Provide the [X, Y] coordinate of the cell's center where the given text is located.  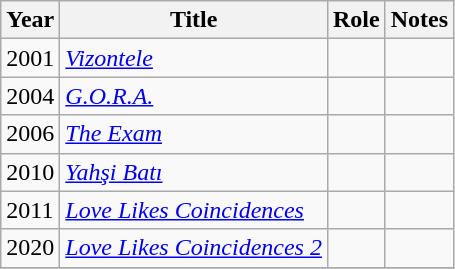
Role [356, 20]
Title [194, 20]
2001 [30, 58]
2010 [30, 172]
The Exam [194, 134]
Love Likes Coincidences 2 [194, 248]
Notes [419, 20]
Vizontele [194, 58]
Year [30, 20]
G.O.R.A. [194, 96]
2004 [30, 96]
2011 [30, 210]
2020 [30, 248]
Yahşi Batı [194, 172]
2006 [30, 134]
Love Likes Coincidences [194, 210]
